Extract the (X, Y) coordinate from the center of the cell holding the provided text.  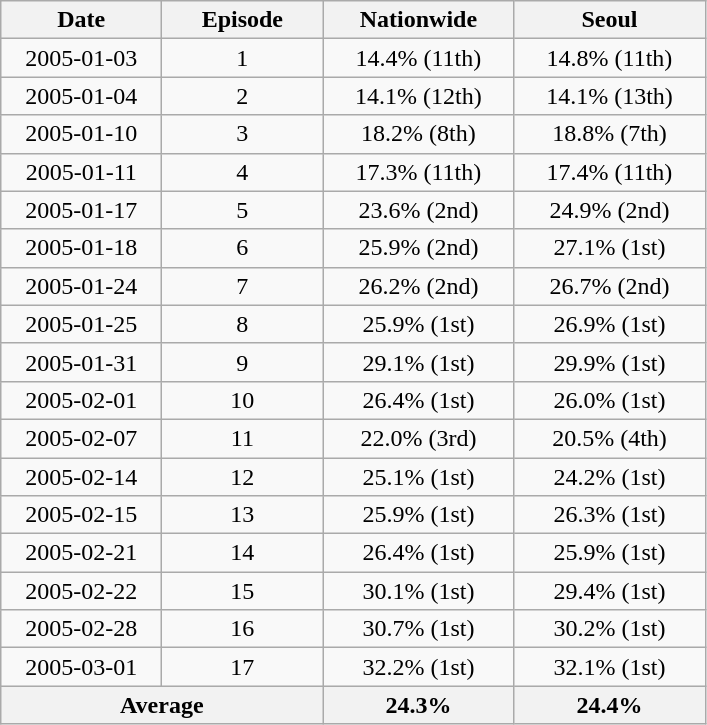
1 (242, 58)
25.9% (2nd) (418, 248)
12 (242, 477)
30.1% (1st) (418, 591)
26.3% (1st) (610, 515)
29.9% (1st) (610, 362)
2005-01-24 (82, 286)
26.0% (1st) (610, 400)
27.1% (1st) (610, 248)
7 (242, 286)
8 (242, 324)
26.2% (2nd) (418, 286)
30.2% (1st) (610, 629)
23.6% (2nd) (418, 210)
2005-02-01 (82, 400)
14.1% (13th) (610, 96)
32.1% (1st) (610, 667)
Date (82, 20)
2005-01-25 (82, 324)
15 (242, 591)
2005-01-04 (82, 96)
2005-03-01 (82, 667)
29.4% (1st) (610, 591)
2005-02-22 (82, 591)
9 (242, 362)
24.9% (2nd) (610, 210)
3 (242, 134)
13 (242, 515)
20.5% (4th) (610, 438)
2005-02-21 (82, 553)
14.1% (12th) (418, 96)
10 (242, 400)
17.4% (11th) (610, 172)
18.2% (8th) (418, 134)
2005-01-31 (82, 362)
14 (242, 553)
22.0% (3rd) (418, 438)
2005-01-18 (82, 248)
30.7% (1st) (418, 629)
Average (162, 705)
24.3% (418, 705)
Nationwide (418, 20)
2005-02-28 (82, 629)
Episode (242, 20)
Seoul (610, 20)
2005-02-15 (82, 515)
17.3% (11th) (418, 172)
29.1% (1st) (418, 362)
2005-02-07 (82, 438)
24.2% (1st) (610, 477)
26.7% (2nd) (610, 286)
6 (242, 248)
2005-01-17 (82, 210)
24.4% (610, 705)
14.8% (11th) (610, 58)
2005-01-03 (82, 58)
17 (242, 667)
2005-01-10 (82, 134)
25.1% (1st) (418, 477)
26.9% (1st) (610, 324)
32.2% (1st) (418, 667)
2 (242, 96)
11 (242, 438)
5 (242, 210)
2005-01-11 (82, 172)
16 (242, 629)
18.8% (7th) (610, 134)
2005-02-14 (82, 477)
14.4% (11th) (418, 58)
4 (242, 172)
